Return (X, Y) of the center of cell containing provided text 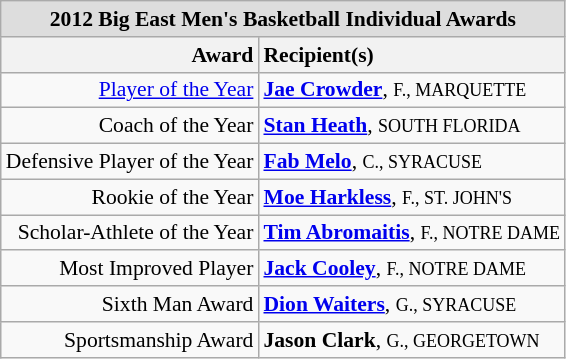
Fab Melo, C., SYRACUSE (412, 162)
Jason Clark, G., GEORGETOWN (412, 340)
Award (130, 55)
2012 Big East Men's Basketball Individual Awards (283, 19)
Stan Heath, SOUTH FLORIDA (412, 126)
Recipient(s) (412, 55)
Dion Waiters, G., SYRACUSE (412, 304)
Most Improved Player (130, 269)
Coach of the Year (130, 126)
Sixth Man Award (130, 304)
Player of the Year (130, 90)
Moe Harkless, F., ST. JOHN'S (412, 197)
Scholar-Athlete of the Year (130, 233)
Defensive Player of the Year (130, 162)
Rookie of the Year (130, 197)
Tim Abromaitis, F., NOTRE DAME (412, 233)
Sportsmanship Award (130, 340)
Jae Crowder, F., MARQUETTE (412, 90)
Jack Cooley, F., NOTRE DAME (412, 269)
